Determine the (X, Y) coordinate at the center of the cell enclosing the given text.  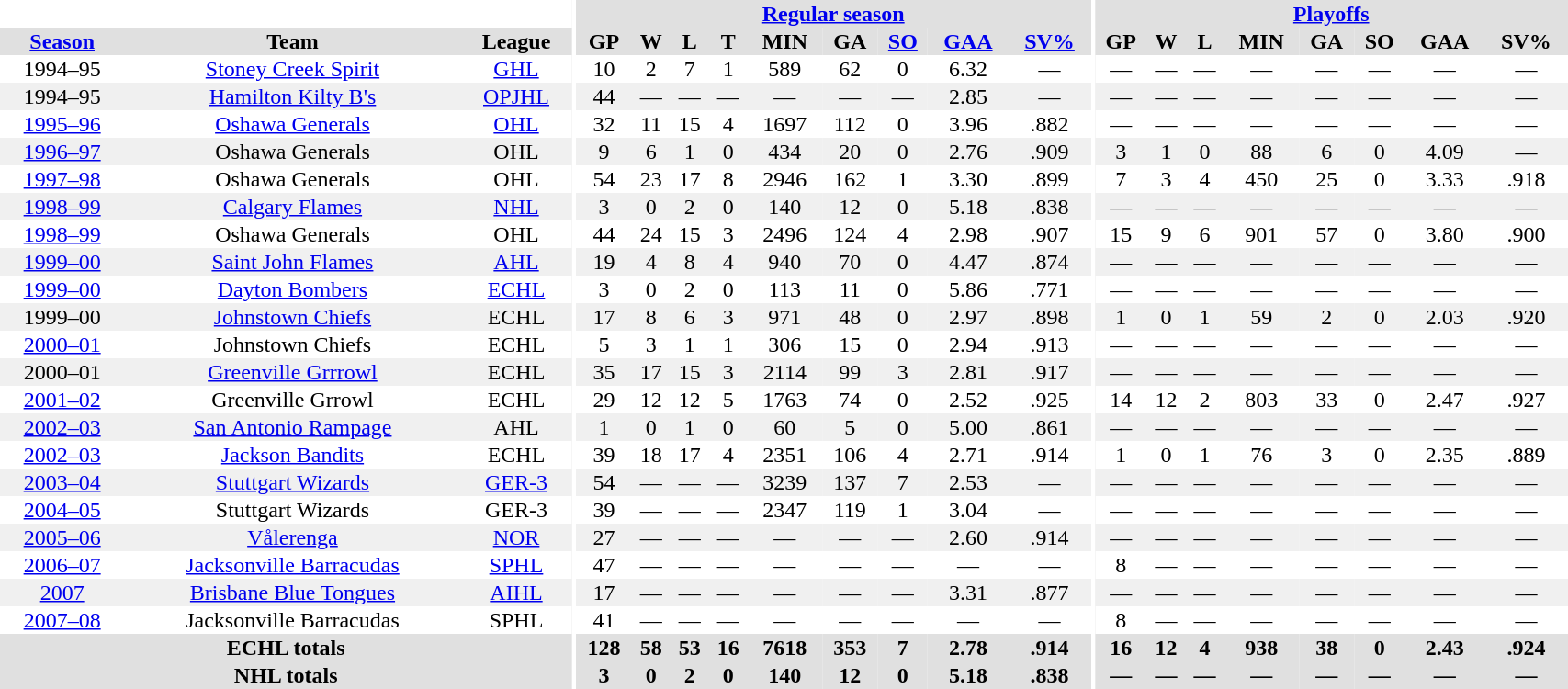
2.35 (1445, 455)
2004–05 (62, 510)
1763 (784, 400)
San Antonio Rampage (292, 427)
589 (784, 69)
58 (651, 648)
NOR (516, 537)
76 (1260, 455)
901 (1260, 234)
2.85 (968, 96)
3.80 (1445, 234)
.924 (1527, 648)
2.43 (1445, 648)
3.31 (968, 593)
2006–07 (62, 565)
74 (851, 400)
119 (851, 510)
2.71 (968, 455)
3.96 (968, 124)
2347 (784, 510)
62 (851, 69)
2351 (784, 455)
57 (1326, 234)
2.03 (1445, 317)
938 (1260, 648)
Hamilton Kilty B's (292, 96)
23 (651, 179)
3.30 (968, 179)
.771 (1050, 289)
.925 (1050, 400)
Calgary Flames (292, 207)
162 (851, 179)
.861 (1050, 427)
2003–04 (62, 482)
.927 (1527, 400)
128 (604, 648)
.920 (1527, 317)
35 (604, 372)
450 (1260, 179)
Vålerenga (292, 537)
5.00 (968, 427)
2.47 (1445, 400)
48 (851, 317)
33 (1326, 400)
41 (604, 620)
6.32 (968, 69)
.889 (1527, 455)
53 (690, 648)
.918 (1527, 179)
.899 (1050, 179)
League (516, 41)
NHL (516, 207)
47 (604, 565)
2946 (784, 179)
25 (1326, 179)
434 (784, 152)
3239 (784, 482)
2.81 (968, 372)
Stoney Creek Spirit (292, 69)
2.97 (968, 317)
3.04 (968, 510)
4.09 (1445, 152)
18 (651, 455)
.909 (1050, 152)
113 (784, 289)
OPJHL (516, 96)
38 (1326, 648)
2.53 (968, 482)
124 (851, 234)
19 (604, 262)
1997–98 (62, 179)
Greenville Grrrowl (292, 372)
.877 (1050, 593)
137 (851, 482)
Team (292, 41)
3.33 (1445, 179)
.874 (1050, 262)
1697 (784, 124)
1996–97 (62, 152)
AIHL (516, 593)
T (728, 41)
2005–06 (62, 537)
Greenville Grrowl (292, 400)
2.98 (968, 234)
.907 (1050, 234)
60 (784, 427)
2007 (62, 593)
20 (851, 152)
32 (604, 124)
ECHL totals (286, 648)
.913 (1050, 344)
5.86 (968, 289)
2.52 (968, 400)
803 (1260, 400)
10 (604, 69)
4.47 (968, 262)
Jackson Bandits (292, 455)
GHL (516, 69)
1995–96 (62, 124)
Dayton Bombers (292, 289)
2.78 (968, 648)
.898 (1050, 317)
2.60 (968, 537)
2007–08 (62, 620)
106 (851, 455)
Brisbane Blue Tongues (292, 593)
2.94 (968, 344)
Regular season (833, 14)
.882 (1050, 124)
2001–02 (62, 400)
14 (1121, 400)
112 (851, 124)
.900 (1527, 234)
Season (62, 41)
Playoffs (1331, 14)
NHL totals (286, 675)
940 (784, 262)
306 (784, 344)
29 (604, 400)
2.76 (968, 152)
88 (1260, 152)
27 (604, 537)
7618 (784, 648)
.917 (1050, 372)
2114 (784, 372)
Saint John Flames (292, 262)
971 (784, 317)
70 (851, 262)
59 (1260, 317)
24 (651, 234)
353 (851, 648)
2496 (784, 234)
99 (851, 372)
